Return (x, y) of the center of cell containing provided text 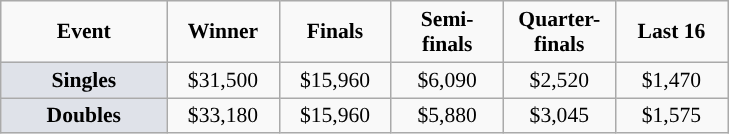
$6,090 (447, 80)
$3,045 (559, 116)
$2,520 (559, 80)
Doubles (84, 116)
Semi-finals (447, 32)
Winner (223, 32)
$1,470 (671, 80)
$5,880 (447, 116)
$1,575 (671, 116)
$33,180 (223, 116)
Quarter-finals (559, 32)
$31,500 (223, 80)
Last 16 (671, 32)
Event (84, 32)
Singles (84, 80)
Finals (335, 32)
